From the cell containing the given text, extract its center point as [x, y] coordinate. 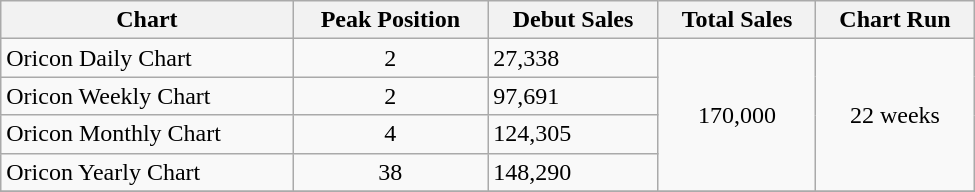
170,000 [736, 115]
Oricon Monthly Chart [147, 134]
Peak Position [390, 20]
27,338 [574, 58]
Total Sales [736, 20]
148,290 [574, 172]
124,305 [574, 134]
Oricon Weekly Chart [147, 96]
38 [390, 172]
22 weeks [896, 115]
97,691 [574, 96]
Oricon Daily Chart [147, 58]
4 [390, 134]
Oricon Yearly Chart [147, 172]
Debut Sales [574, 20]
Chart Run [896, 20]
Chart [147, 20]
